Pinpoint the cell where the given text exists, returning its [X, Y] midpoint coordinate. 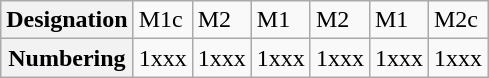
M2c [458, 20]
Designation [67, 20]
M1c [162, 20]
Numbering [67, 58]
